Return (X, Y) of the center of cell containing provided text 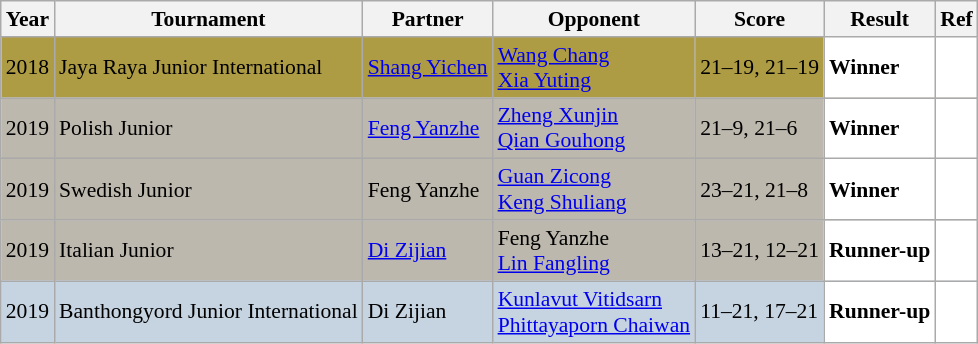
2018 (28, 68)
11–21, 17–21 (760, 312)
Guan Zicong Keng Shuliang (594, 190)
Shang Yichen (428, 68)
23–21, 21–8 (760, 190)
Wang Chang Xia Yuting (594, 68)
Feng Yanzhe Lin Fangling (594, 250)
Partner (428, 19)
Ref (956, 19)
13–21, 12–21 (760, 250)
Zheng Xunjin Qian Gouhong (594, 128)
Banthongyord Junior International (208, 312)
Italian Junior (208, 250)
Score (760, 19)
Swedish Junior (208, 190)
Tournament (208, 19)
Year (28, 19)
Polish Junior (208, 128)
21–9, 21–6 (760, 128)
Kunlavut Vitidsarn Phittayaporn Chaiwan (594, 312)
21–19, 21–19 (760, 68)
Opponent (594, 19)
Jaya Raya Junior International (208, 68)
Result (880, 19)
